From the cell containing the given text, extract its center point as (x, y) coordinate. 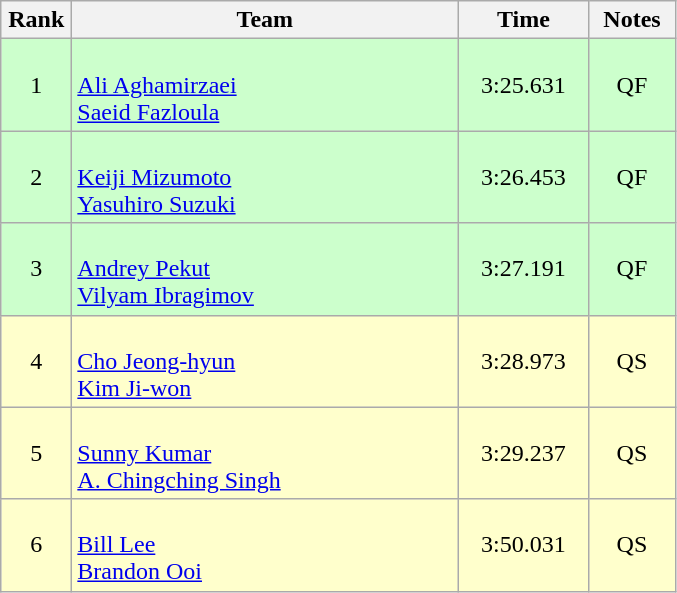
3:26.453 (524, 177)
Ali AghamirzaeiSaeid Fazloula (265, 85)
3:27.191 (524, 269)
1 (36, 85)
Cho Jeong-hyunKim Ji-won (265, 361)
3 (36, 269)
2 (36, 177)
Andrey PekutVilyam Ibragimov (265, 269)
Team (265, 20)
3:50.031 (524, 545)
3:28.973 (524, 361)
4 (36, 361)
Keiji MizumotoYasuhiro Suzuki (265, 177)
Sunny KumarA. Chingching Singh (265, 453)
Time (524, 20)
5 (36, 453)
3:25.631 (524, 85)
Notes (632, 20)
6 (36, 545)
3:29.237 (524, 453)
Rank (36, 20)
Bill LeeBrandon Ooi (265, 545)
